Capture the cell that displays the provided text and extract its [X, Y] central coordinate. 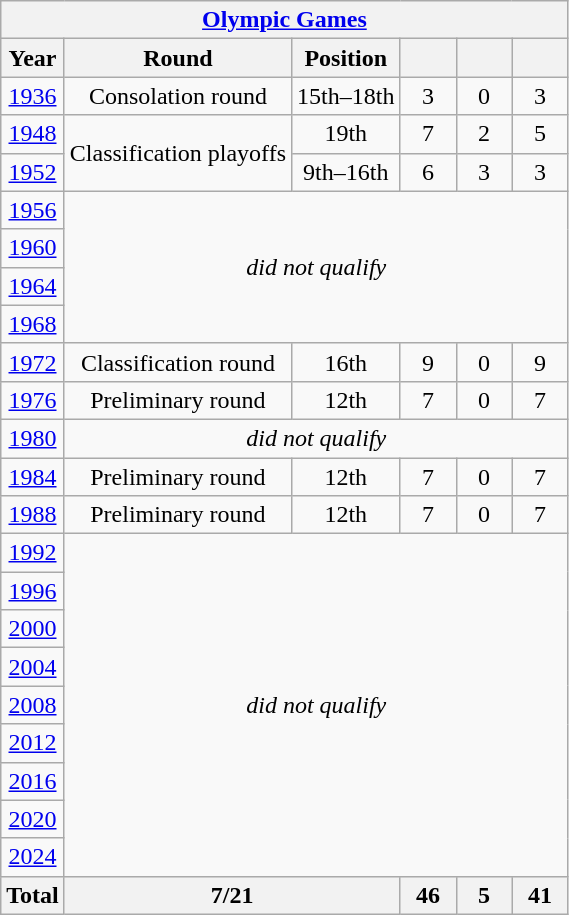
2000 [33, 629]
2020 [33, 819]
Year [33, 58]
2016 [33, 781]
1984 [33, 477]
1948 [33, 134]
Olympic Games [284, 20]
1964 [33, 286]
7/21 [232, 895]
Consolation round [178, 96]
15th–18th [346, 96]
9th–16th [346, 172]
1956 [33, 210]
1968 [33, 324]
6 [428, 172]
1988 [33, 515]
Position [346, 58]
2024 [33, 857]
1996 [33, 591]
Total [33, 895]
1992 [33, 553]
1952 [33, 172]
1960 [33, 248]
1976 [33, 400]
2008 [33, 705]
1972 [33, 362]
46 [428, 895]
2004 [33, 667]
2 [484, 134]
Classification round [178, 362]
Round [178, 58]
2012 [33, 743]
1936 [33, 96]
1980 [33, 438]
41 [540, 895]
16th [346, 362]
Classification playoffs [178, 153]
19th [346, 134]
